Search for the cell housing the specified text and yield its (X, Y) center coordinate. 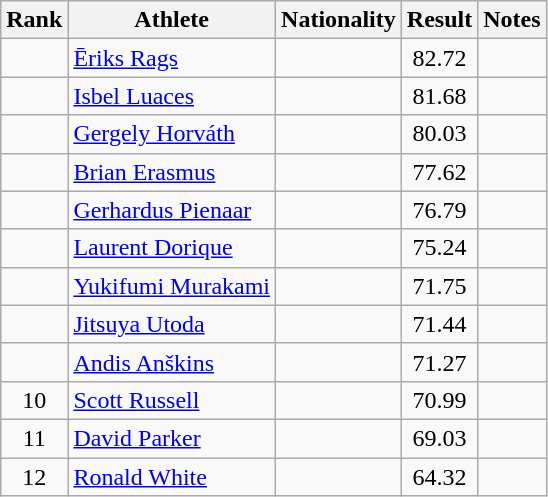
Gerhardus Pienaar (172, 210)
David Parker (172, 438)
71.44 (439, 324)
Ronald White (172, 477)
Gergely Horváth (172, 134)
80.03 (439, 134)
12 (34, 477)
Scott Russell (172, 400)
71.27 (439, 362)
Ēriks Rags (172, 58)
Notes (512, 20)
76.79 (439, 210)
Jitsuya Utoda (172, 324)
64.32 (439, 477)
77.62 (439, 172)
82.72 (439, 58)
Isbel Luaces (172, 96)
Laurent Dorique (172, 248)
69.03 (439, 438)
11 (34, 438)
Rank (34, 20)
Nationality (339, 20)
Yukifumi Murakami (172, 286)
71.75 (439, 286)
70.99 (439, 400)
75.24 (439, 248)
Andis Anškins (172, 362)
81.68 (439, 96)
Result (439, 20)
Brian Erasmus (172, 172)
10 (34, 400)
Athlete (172, 20)
